Find where the given text appears and provide that cell's center as (X, Y) coordinate. 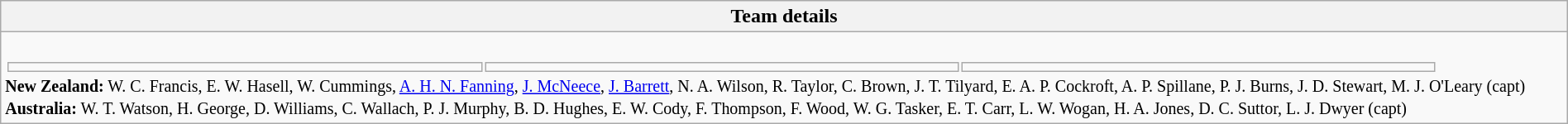
Team details (784, 17)
